For the text-containing cell, return its midpoint in [X, Y] coordinate format. 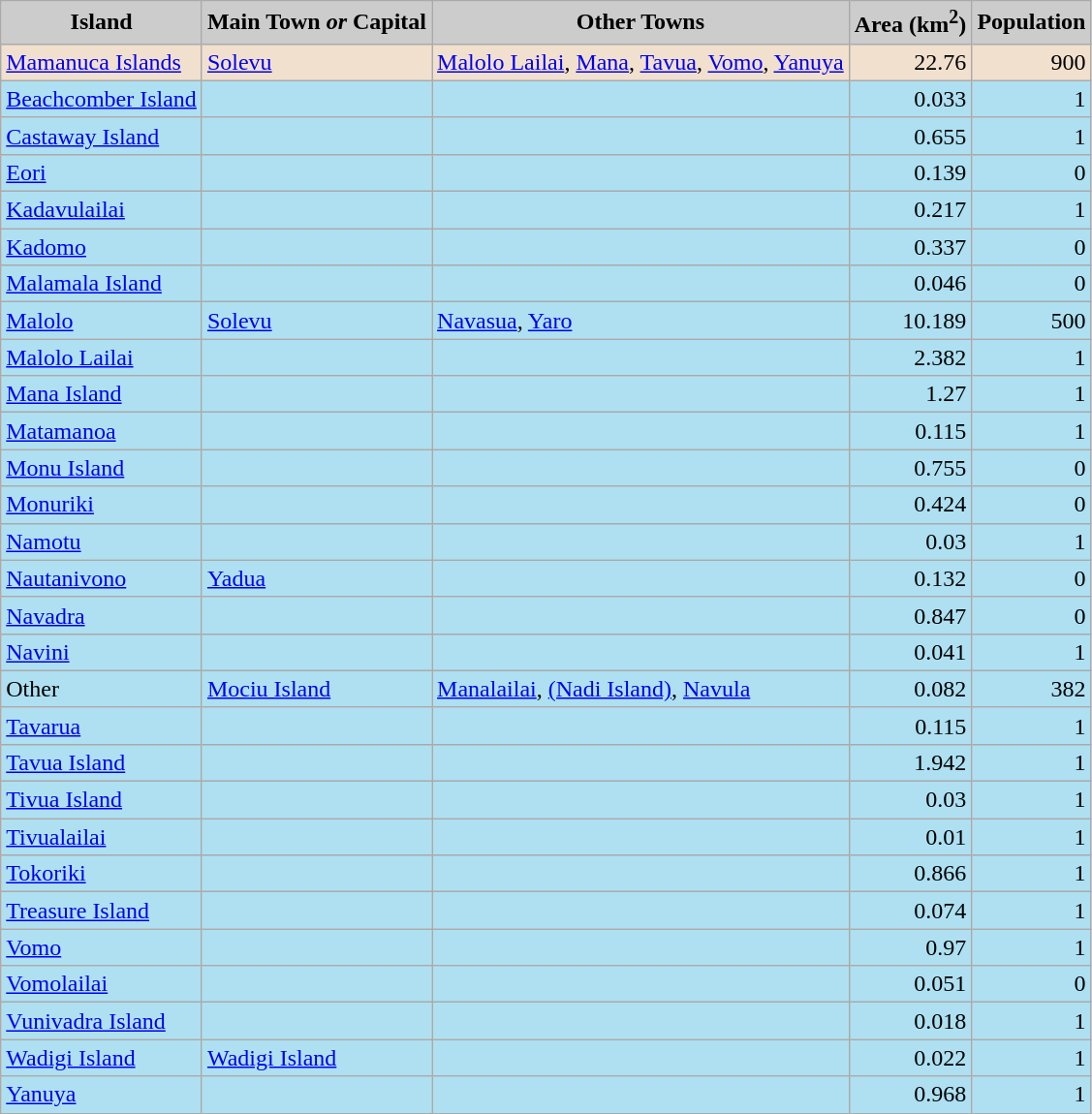
Mana Island [102, 394]
0.217 [911, 210]
0.866 [911, 874]
1.942 [911, 762]
Malolo Lailai, Mana, Tavua, Vomo, Yanuya [641, 62]
1.27 [911, 394]
Island [102, 23]
22.76 [911, 62]
10.189 [911, 321]
Population [1031, 23]
Yadua [316, 578]
900 [1031, 62]
Yanuya [102, 1095]
Kadavulailai [102, 210]
Navasua, Yaro [641, 321]
Malolo [102, 321]
500 [1031, 321]
Namotu [102, 542]
0.968 [911, 1095]
Malolo Lailai [102, 357]
Navini [102, 652]
0.041 [911, 652]
Tavua Island [102, 762]
Kadomo [102, 247]
0.139 [911, 172]
Matamanoa [102, 431]
Castaway Island [102, 136]
Navadra [102, 615]
Mociu Island [316, 689]
2.382 [911, 357]
0.424 [911, 505]
Nautanivono [102, 578]
Tavarua [102, 726]
0.847 [911, 615]
Other Towns [641, 23]
0.074 [911, 911]
0.046 [911, 284]
Mamanuca Islands [102, 62]
0.022 [911, 1058]
Malamala Island [102, 284]
Other [102, 689]
Tokoriki [102, 874]
0.97 [911, 947]
Area (km2) [911, 23]
0.082 [911, 689]
Eori [102, 172]
0.337 [911, 247]
Treasure Island [102, 911]
382 [1031, 689]
0.132 [911, 578]
0.01 [911, 837]
Monu Island [102, 468]
Manalailai, (Nadi Island), Navula [641, 689]
0.033 [911, 99]
0.655 [911, 136]
0.755 [911, 468]
Tivua Island [102, 800]
0.051 [911, 984]
Vomolailai [102, 984]
0.018 [911, 1021]
Tivualailai [102, 837]
Main Town or Capital [316, 23]
Vomo [102, 947]
Beachcomber Island [102, 99]
Vunivadra Island [102, 1021]
Monuriki [102, 505]
